Identify which cell holds the provided text, then report its (x, y) central coordinate. 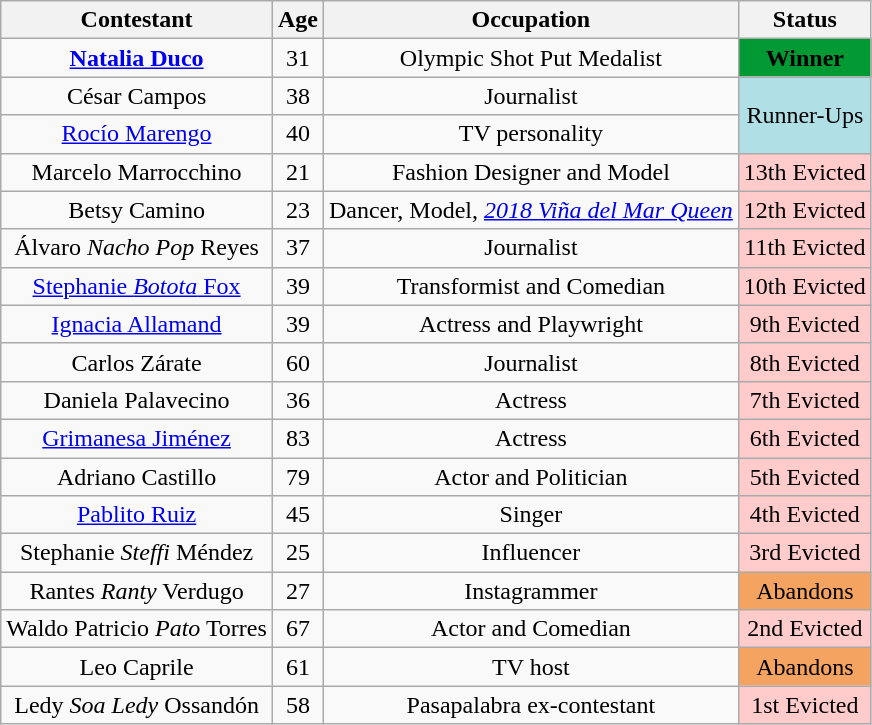
Leo Caprile (137, 667)
Rocío Marengo (137, 134)
Occupation (530, 20)
Stephanie Steffi Méndez (137, 553)
Winner (804, 58)
Actress and Playwright (530, 324)
Dancer, Model, 2018 Viña del Mar Queen (530, 210)
Actor and Comedian (530, 629)
Influencer (530, 553)
11th Evicted (804, 248)
Grimanesa Jiménez (137, 438)
6th Evicted (804, 438)
7th Evicted (804, 400)
Stephanie Botota Fox (137, 286)
38 (298, 96)
21 (298, 172)
Age (298, 20)
César Campos (137, 96)
25 (298, 553)
2nd Evicted (804, 629)
Álvaro Nacho Pop Reyes (137, 248)
10th Evicted (804, 286)
Waldo Patricio Pato Torres (137, 629)
9th Evicted (804, 324)
TV host (530, 667)
Instagrammer (530, 591)
13th Evicted (804, 172)
27 (298, 591)
45 (298, 515)
TV personality (530, 134)
Ignacia Allamand (137, 324)
83 (298, 438)
Fashion Designer and Model (530, 172)
Adriano Castillo (137, 477)
61 (298, 667)
Status (804, 20)
Runner-Ups (804, 115)
Pasapalabra ex-contestant (530, 705)
Daniela Palavecino (137, 400)
Actor and Politician (530, 477)
Contestant (137, 20)
67 (298, 629)
36 (298, 400)
Pablito Ruiz (137, 515)
5th Evicted (804, 477)
60 (298, 362)
8th Evicted (804, 362)
Singer (530, 515)
Betsy Camino (137, 210)
31 (298, 58)
Transformist and Comedian (530, 286)
Carlos Zárate (137, 362)
58 (298, 705)
Marcelo Marrocchino (137, 172)
12th Evicted (804, 210)
Rantes Ranty Verdugo (137, 591)
Natalia Duco (137, 58)
1st Evicted (804, 705)
37 (298, 248)
79 (298, 477)
23 (298, 210)
4th Evicted (804, 515)
40 (298, 134)
3rd Evicted (804, 553)
Ledy Soa Ledy Ossandón (137, 705)
Olympic Shot Put Medalist (530, 58)
